Return [x, y] of the center of cell containing provided text 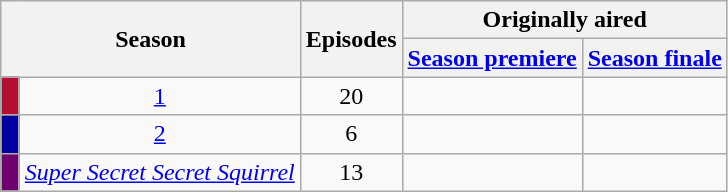
1 [160, 96]
Episodes [351, 39]
Season finale [654, 58]
2 [160, 134]
13 [351, 172]
Originally aired [564, 20]
Season premiere [492, 58]
Season [151, 39]
Super Secret Secret Squirrel [160, 172]
6 [351, 134]
20 [351, 96]
